Return [x, y] of the center of cell containing provided text 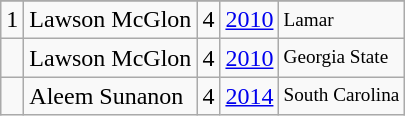
1 [12, 20]
South Carolina [342, 96]
Georgia State [342, 58]
Lamar [342, 20]
Aleem Sunanon [110, 96]
2014 [250, 96]
